Pinpoint the cell where the given text exists, returning its [x, y] midpoint coordinate. 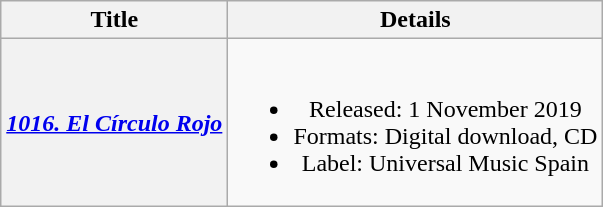
Title [114, 20]
Details [416, 20]
Released: 1 November 2019Formats: Digital download, CDLabel: Universal Music Spain [416, 122]
1016. El Círculo Rojo [114, 122]
